Identify which cell holds the provided text, then report its [X, Y] central coordinate. 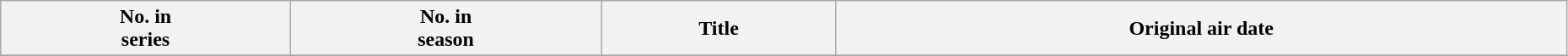
Title [719, 29]
No. inseason [445, 29]
Original air date [1201, 29]
No. inseries [146, 29]
